Provide the [x, y] coordinate of the cell's center where the given text is located.  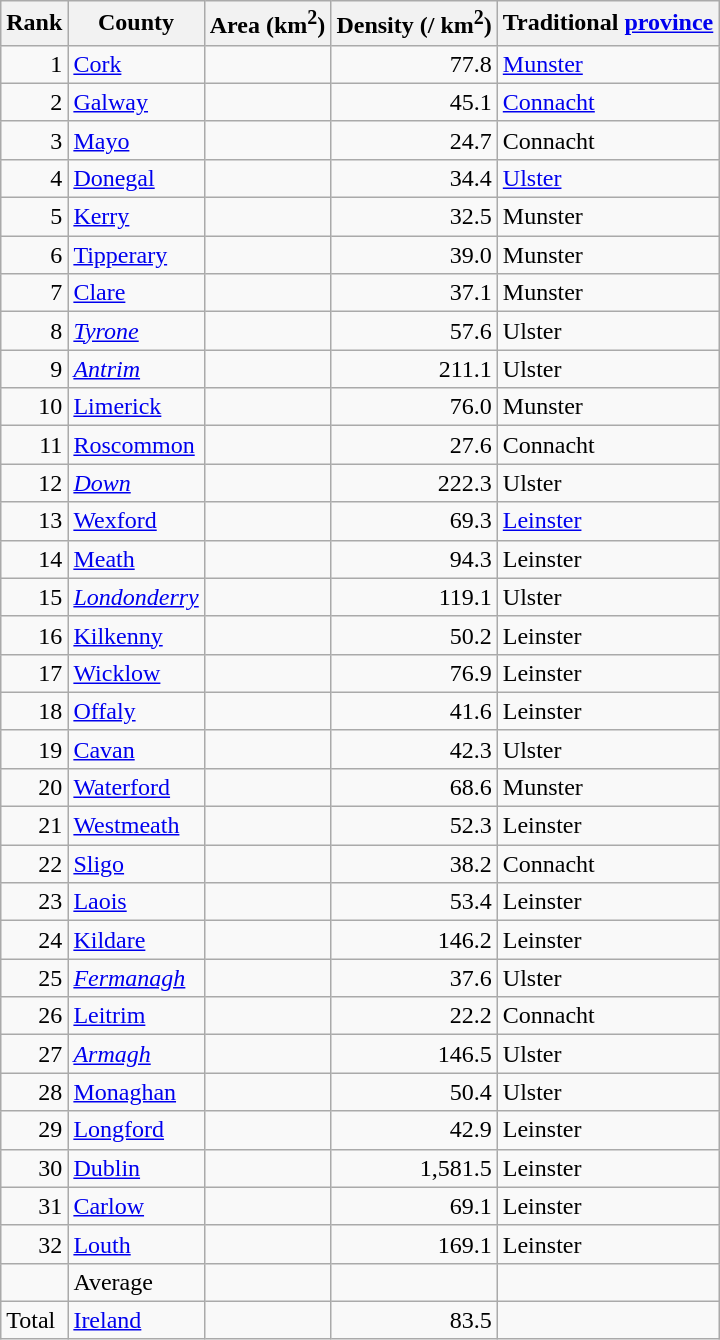
34.4 [414, 178]
6 [34, 255]
41.6 [414, 711]
18 [34, 711]
16 [34, 635]
Laois [136, 902]
8 [34, 331]
4 [34, 178]
30 [34, 1168]
Clare [136, 293]
Total [34, 1320]
Wexford [136, 521]
13 [34, 521]
77.8 [414, 64]
38.2 [414, 864]
17 [34, 673]
31 [34, 1206]
1,581.5 [414, 1168]
27 [34, 1054]
Dublin [136, 1168]
Sligo [136, 864]
39.0 [414, 255]
50.4 [414, 1092]
9 [34, 369]
19 [34, 749]
69.3 [414, 521]
29 [34, 1130]
2 [34, 102]
26 [34, 1016]
94.3 [414, 559]
24 [34, 940]
14 [34, 559]
52.3 [414, 826]
Limerick [136, 407]
83.5 [414, 1320]
50.2 [414, 635]
Leitrim [136, 1016]
Donegal [136, 178]
76.9 [414, 673]
28 [34, 1092]
Area (km2) [268, 24]
1 [34, 64]
37.1 [414, 293]
211.1 [414, 369]
12 [34, 483]
Armagh [136, 1054]
22.2 [414, 1016]
County [136, 24]
Wicklow [136, 673]
42.9 [414, 1130]
45.1 [414, 102]
Monaghan [136, 1092]
Down [136, 483]
Average [136, 1282]
Tipperary [136, 255]
42.3 [414, 749]
Ireland [136, 1320]
169.1 [414, 1244]
24.7 [414, 140]
146.5 [414, 1054]
Londonderry [136, 597]
11 [34, 445]
Kildare [136, 940]
10 [34, 407]
27.6 [414, 445]
Meath [136, 559]
53.4 [414, 902]
57.6 [414, 331]
Roscommon [136, 445]
5 [34, 217]
Cavan [136, 749]
23 [34, 902]
76.0 [414, 407]
Louth [136, 1244]
Carlow [136, 1206]
Rank [34, 24]
69.1 [414, 1206]
68.6 [414, 787]
222.3 [414, 483]
32 [34, 1244]
20 [34, 787]
Density (/ km2) [414, 24]
146.2 [414, 940]
37.6 [414, 978]
32.5 [414, 217]
21 [34, 826]
Offaly [136, 711]
Antrim [136, 369]
Cork [136, 64]
Westmeath [136, 826]
25 [34, 978]
Galway [136, 102]
Kilkenny [136, 635]
Kerry [136, 217]
15 [34, 597]
7 [34, 293]
Mayo [136, 140]
Tyrone [136, 331]
3 [34, 140]
Longford [136, 1130]
Waterford [136, 787]
119.1 [414, 597]
Fermanagh [136, 978]
Traditional province [608, 24]
22 [34, 864]
